Scan for the cell matching the given text and deliver its (x, y) coordinate at center. 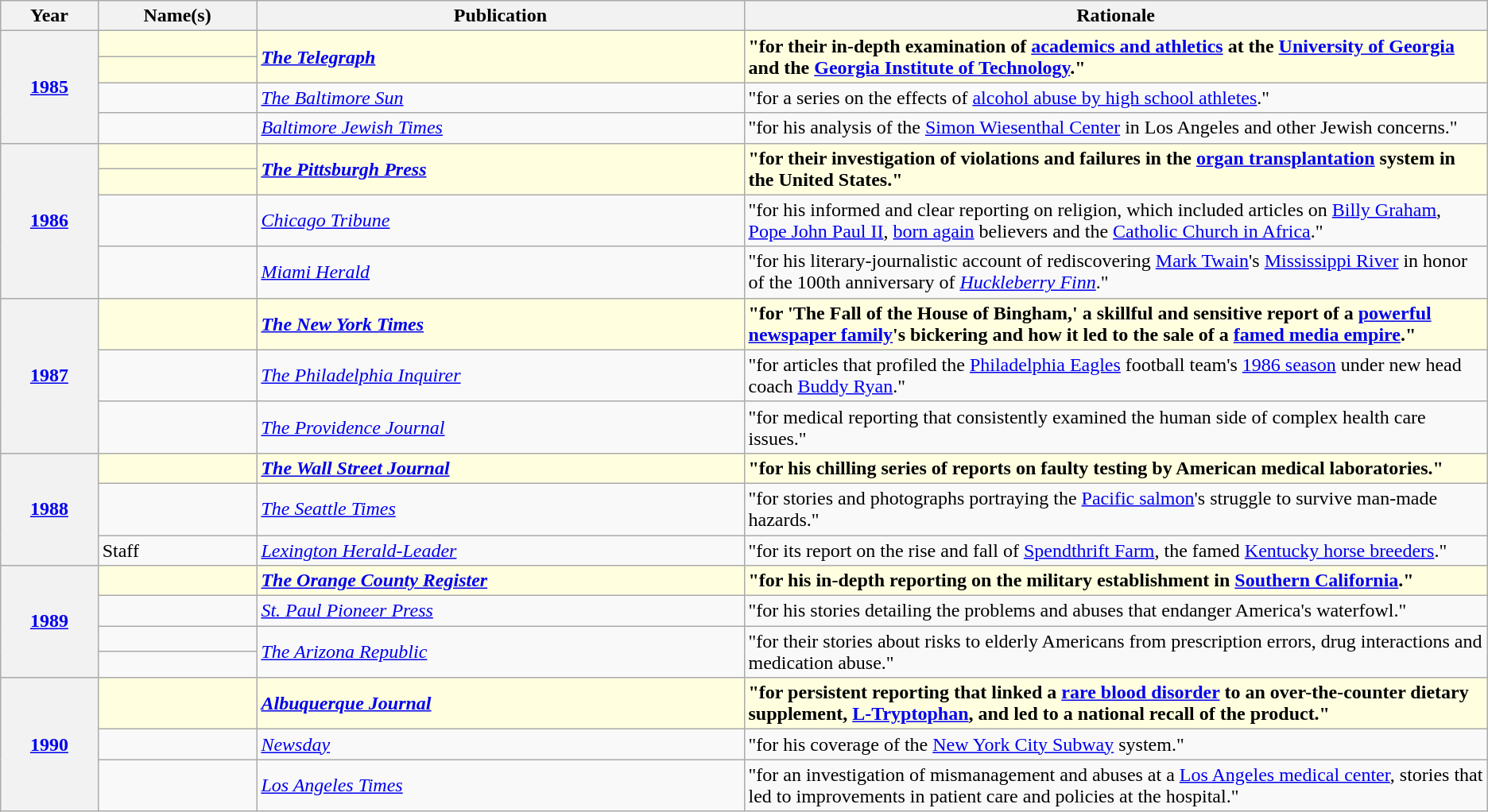
The Telegraph (501, 57)
The Wall Street Journal (501, 468)
Publication (501, 16)
St. Paul Pioneer Press (501, 611)
Albuquerque Journal (501, 704)
1989 (49, 621)
Baltimore Jewish Times (501, 128)
"for their investigation of violations and failures in the organ transplantation system in the United States." (1116, 168)
1985 (49, 87)
The Arizona Republic (501, 652)
Name(s) (177, 16)
"for his coverage of the New York City Subway system." (1116, 744)
"for its report on the rise and fall of Spendthrift Farm, the famed Kentucky horse breeders." (1116, 551)
Newsday (501, 744)
1987 (49, 375)
"for a series on the effects of alcohol abuse by high school athletes." (1116, 98)
The Seattle Times (501, 508)
"for his analysis of the Simon Wiesenthal Center in Los Angeles and other Jewish concerns." (1116, 128)
1990 (49, 744)
"for their stories about risks to elderly Americans from prescription errors, drug interactions and medication abuse." (1116, 652)
"for medical reporting that consistently examined the human side of complex health care issues." (1116, 427)
The Orange County Register (501, 581)
"for his in-depth reporting on the military establishment in Southern California." (1116, 581)
The Providence Journal (501, 427)
"for articles that profiled the Philadelphia Eagles football team's 1986 season under new head coach Buddy Ryan." (1116, 375)
"for their in-depth examination of academics and athletics at the University of Georgia and the Georgia Institute of Technology." (1116, 57)
The Philadelphia Inquirer (501, 375)
The New York Times (501, 324)
The Baltimore Sun (501, 98)
1986 (49, 221)
1988 (49, 508)
"for his chilling series of reports on faulty testing by American medical laboratories." (1116, 468)
Chicago Tribune (501, 221)
Lexington Herald-Leader (501, 551)
"for his literary-journalistic account of rediscovering Mark Twain's Mississippi River in honor of the 100th anniversary of Huckleberry Finn." (1116, 272)
Los Angeles Times (501, 785)
"for stories and photographs portraying the Pacific salmon's struggle to survive man-made hazards." (1116, 508)
Year (49, 16)
Miami Herald (501, 272)
Staff (177, 551)
Rationale (1116, 16)
"for his stories detailing the problems and abuses that endanger America's waterfowl." (1116, 611)
The Pittsburgh Press (501, 168)
